Output the [X, Y] coordinate of the center of the cell containing the given text.  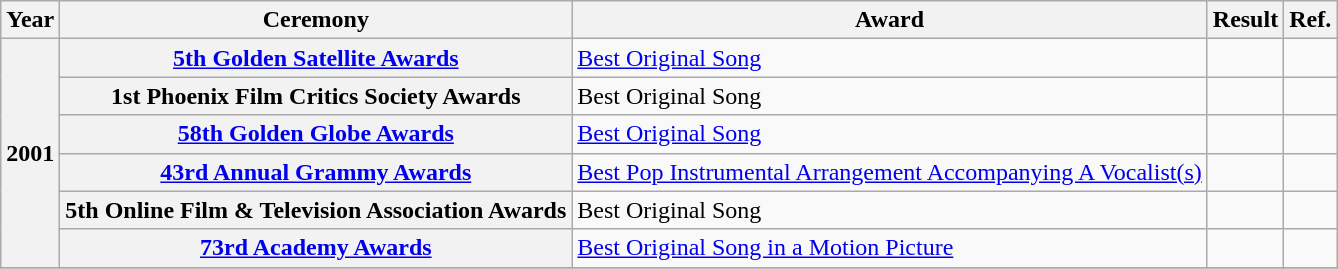
73rd Academy Awards [316, 248]
Award [890, 20]
Year [30, 20]
Best Original Song in a Motion Picture [890, 248]
58th Golden Globe Awards [316, 134]
Best Pop Instrumental Arrangement Accompanying A Vocalist(s) [890, 172]
1st Phoenix Film Critics Society Awards [316, 96]
43rd Annual Grammy Awards [316, 172]
Result [1245, 20]
5th Online Film & Television Association Awards [316, 210]
Ceremony [316, 20]
5th Golden Satellite Awards [316, 58]
Ref. [1310, 20]
2001 [30, 153]
